Detect which cell encompasses the target text, then output its (X, Y) center coordinate. 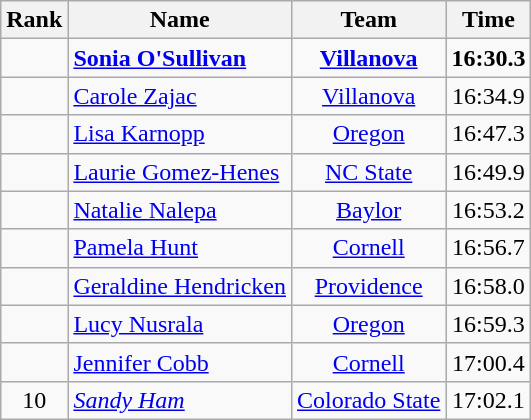
Rank (34, 20)
Geraldine Hendricken (180, 286)
16:47.3 (488, 134)
Sonia O'Sullivan (180, 58)
17:02.1 (488, 400)
10 (34, 400)
Baylor (368, 210)
Providence (368, 286)
16:59.3 (488, 324)
16:58.0 (488, 286)
Lucy Nusrala (180, 324)
16:56.7 (488, 248)
Lisa Karnopp (180, 134)
Colorado State (368, 400)
17:00.4 (488, 362)
16:34.9 (488, 96)
Natalie Nalepa (180, 210)
Laurie Gomez-Henes (180, 172)
Pamela Hunt (180, 248)
Jennifer Cobb (180, 362)
Time (488, 20)
Carole Zajac (180, 96)
NC State (368, 172)
Sandy Ham (180, 400)
Name (180, 20)
Team (368, 20)
16:53.2 (488, 210)
16:49.9 (488, 172)
16:30.3 (488, 58)
